Return [X, Y] of the center of cell containing provided text 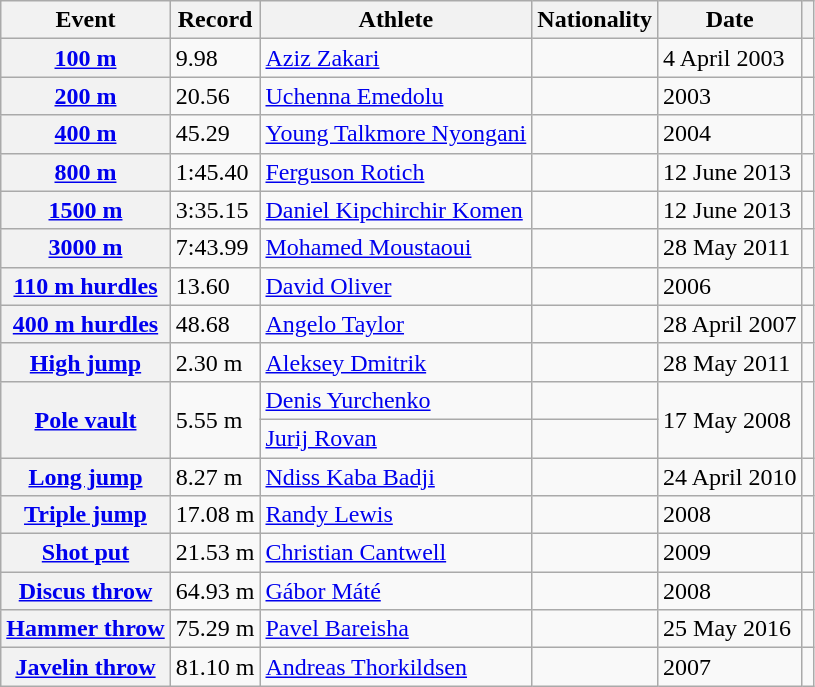
Nationality [595, 20]
Christian Cantwell [396, 553]
25 May 2016 [730, 629]
High jump [86, 362]
2007 [730, 667]
Long jump [86, 477]
2004 [730, 134]
Javelin throw [86, 667]
Aziz Zakari [396, 58]
110 m hurdles [86, 286]
Young Talkmore Nyongani [396, 134]
200 m [86, 96]
5.55 m [215, 419]
Shot put [86, 553]
20.56 [215, 96]
Pole vault [86, 419]
2.30 m [215, 362]
1500 m [86, 210]
2009 [730, 553]
3:35.15 [215, 210]
Date [730, 20]
Ndiss Kaba Badji [396, 477]
24 April 2010 [730, 477]
Athlete [396, 20]
400 m hurdles [86, 324]
Jurij Rovan [396, 438]
8.27 m [215, 477]
Daniel Kipchirchir Komen [396, 210]
Aleksey Dmitrik [396, 362]
3000 m [86, 248]
Andreas Thorkildsen [396, 667]
17 May 2008 [730, 419]
1:45.40 [215, 172]
75.29 m [215, 629]
Record [215, 20]
64.93 m [215, 591]
800 m [86, 172]
Mohamed Moustaoui [396, 248]
48.68 [215, 324]
7:43.99 [215, 248]
Ferguson Rotich [396, 172]
400 m [86, 134]
Randy Lewis [396, 515]
100 m [86, 58]
13.60 [215, 286]
2003 [730, 96]
Denis Yurchenko [396, 400]
David Oliver [396, 286]
2006 [730, 286]
Angelo Taylor [396, 324]
Event [86, 20]
21.53 m [215, 553]
9.98 [215, 58]
Pavel Bareisha [396, 629]
45.29 [215, 134]
Triple jump [86, 515]
Discus throw [86, 591]
17.08 m [215, 515]
81.10 m [215, 667]
4 April 2003 [730, 58]
Uchenna Emedolu [396, 96]
28 April 2007 [730, 324]
Gábor Máté [396, 591]
Hammer throw [86, 629]
